Determine the [X, Y] coordinate at the center of the cell enclosing the given text.  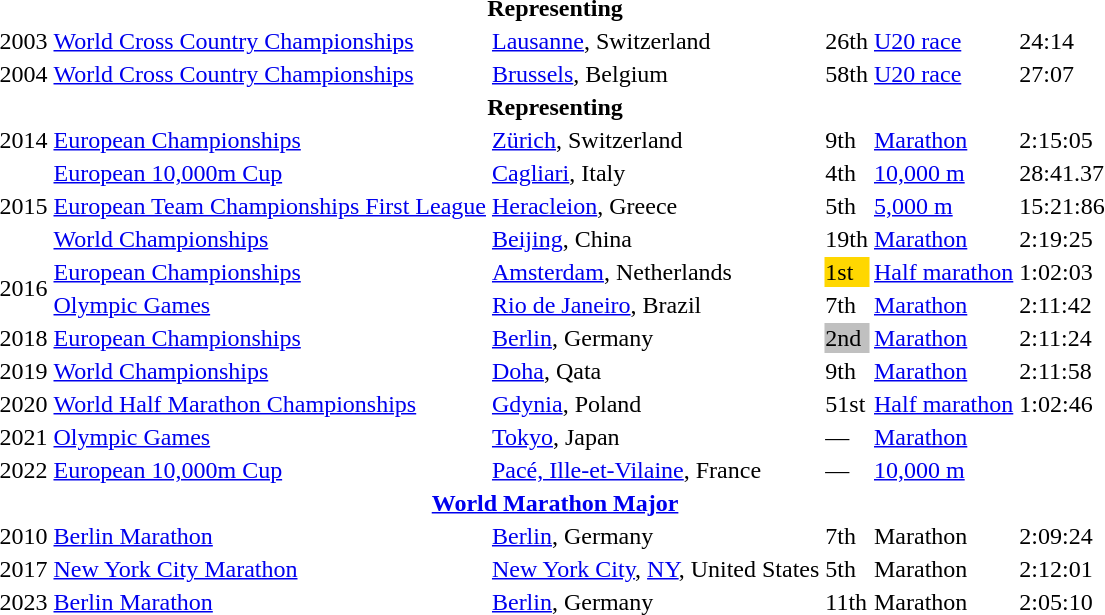
Beijing, China [655, 239]
Berlin Marathon [270, 536]
2nd [847, 338]
Gdynia, Poland [655, 404]
Doha, Qata [655, 371]
New York City Marathon [270, 569]
4th [847, 173]
Heracleion, Greece [655, 206]
5,000 m [943, 206]
Rio de Janeiro, Brazil [655, 305]
Pacé, Ille-et-Vilaine, France [655, 470]
Lausanne, Switzerland [655, 41]
1st [847, 272]
51st [847, 404]
New York City, NY, United States [655, 569]
19th [847, 239]
World Half Marathon Championships [270, 404]
Cagliari, Italy [655, 173]
Zürich, Switzerland [655, 140]
58th [847, 74]
Tokyo, Japan [655, 437]
Amsterdam, Netherlands [655, 272]
Brussels, Belgium [655, 74]
26th [847, 41]
European Team Championships First League [270, 206]
